From the cell containing the given text, extract its center point as [X, Y] coordinate. 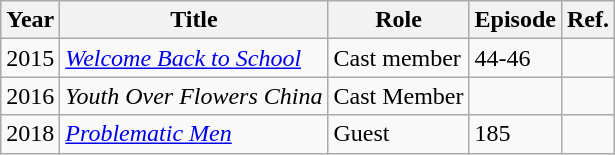
2016 [30, 96]
Cast Member [398, 96]
Episode [515, 20]
44-46 [515, 58]
Year [30, 20]
Youth Over Flowers China [194, 96]
Welcome Back to School [194, 58]
2015 [30, 58]
2018 [30, 134]
185 [515, 134]
Cast member [398, 58]
Role [398, 20]
Guest [398, 134]
Problematic Men [194, 134]
Title [194, 20]
Ref. [588, 20]
